Scan for the cell matching the given text and deliver its (X, Y) coordinate at center. 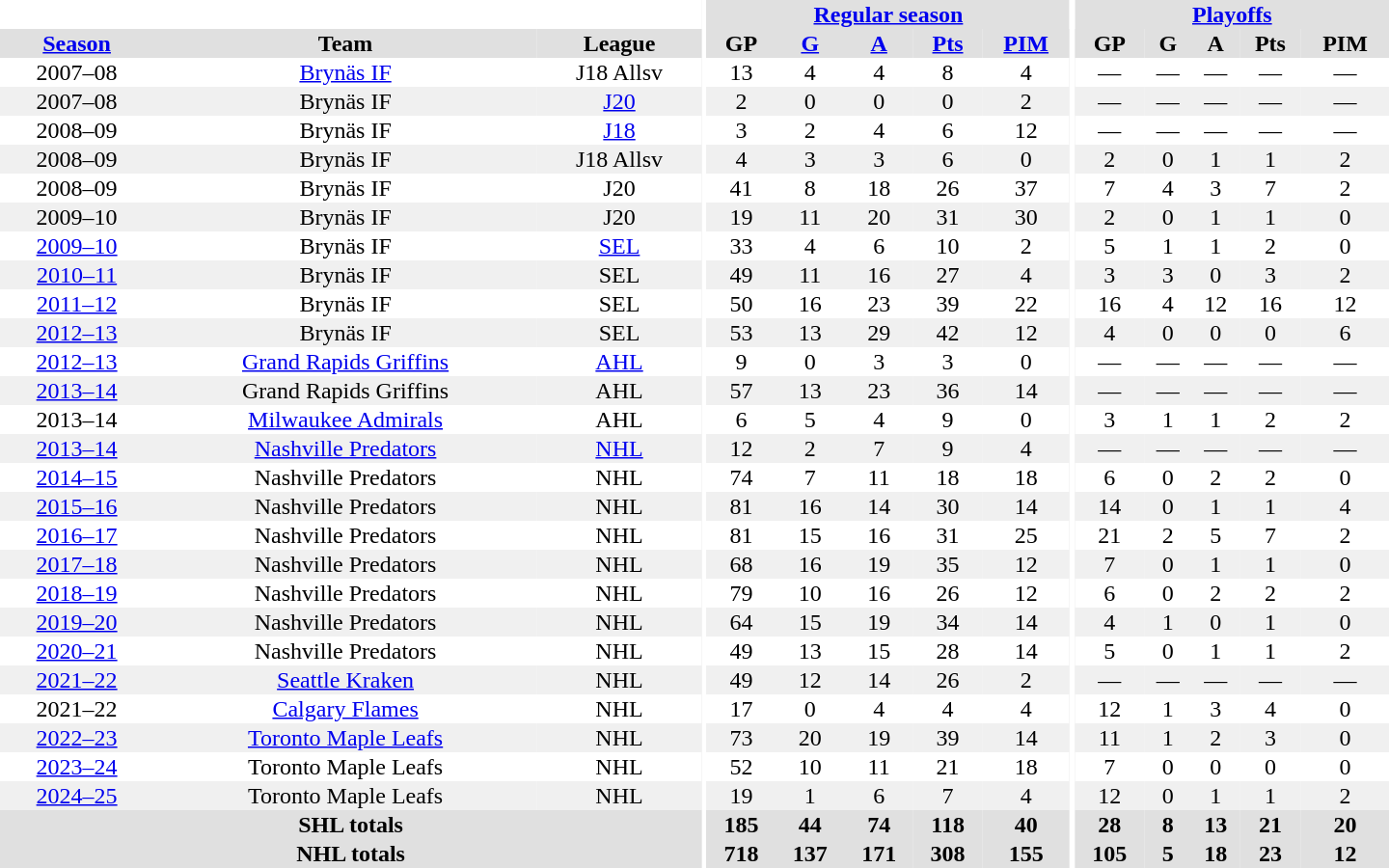
34 (947, 622)
105 (1109, 854)
155 (1026, 854)
2018–19 (77, 593)
J18 (619, 130)
33 (741, 246)
41 (741, 188)
NHL totals (351, 854)
17 (741, 709)
2024–25 (77, 796)
SHL totals (351, 825)
29 (878, 333)
37 (1026, 188)
2020–21 (77, 651)
27 (947, 275)
171 (878, 854)
Seattle Kraken (345, 680)
73 (741, 738)
2023–24 (77, 767)
2017–18 (77, 564)
2022–23 (77, 738)
36 (947, 391)
40 (1026, 825)
League (619, 43)
Regular season (888, 14)
2015–16 (77, 506)
22 (1026, 304)
68 (741, 564)
2019–20 (77, 622)
118 (947, 825)
718 (741, 854)
64 (741, 622)
Team (345, 43)
57 (741, 391)
Milwaukee Admirals (345, 420)
185 (741, 825)
2010–11 (77, 275)
Playoffs (1233, 14)
308 (947, 854)
50 (741, 304)
79 (741, 593)
52 (741, 767)
Season (77, 43)
137 (810, 854)
Calgary Flames (345, 709)
42 (947, 333)
2014–15 (77, 477)
2016–17 (77, 535)
2011–12 (77, 304)
25 (1026, 535)
35 (947, 564)
53 (741, 333)
44 (810, 825)
